Pinpoint the cell where the given text exists, returning its [X, Y] midpoint coordinate. 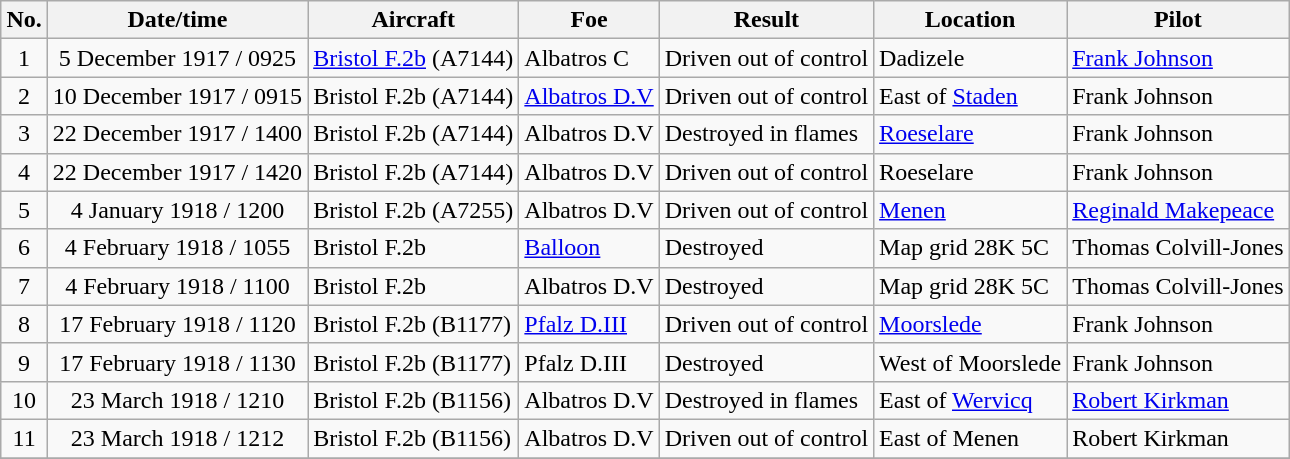
2 [24, 96]
9 [24, 362]
17 February 1918 / 1120 [177, 324]
3 [24, 134]
23 March 1918 / 1210 [177, 400]
5 December 1917 / 0925 [177, 58]
4 [24, 172]
Menen [970, 210]
West of Moorslede [970, 362]
Aircraft [414, 20]
Result [766, 20]
17 February 1918 / 1130 [177, 362]
No. [24, 20]
Reginald Makepeace [1178, 210]
4 February 1918 / 1055 [177, 248]
10 [24, 400]
Date/time [177, 20]
Dadizele [970, 58]
5 [24, 210]
22 December 1917 / 1400 [177, 134]
8 [24, 324]
22 December 1917 / 1420 [177, 172]
Bristol F.2b (A7255) [414, 210]
11 [24, 438]
23 March 1918 / 1212 [177, 438]
10 December 1917 / 0915 [177, 96]
East of Menen [970, 438]
Location [970, 20]
Albatros C [589, 58]
6 [24, 248]
East of Staden [970, 96]
1 [24, 58]
Moorslede [970, 324]
4 February 1918 / 1100 [177, 286]
Pilot [1178, 20]
Foe [589, 20]
East of Wervicq [970, 400]
Balloon [589, 248]
4 January 1918 / 1200 [177, 210]
7 [24, 286]
